Provide the [x, y] coordinate of the cell's center where the given text is located.  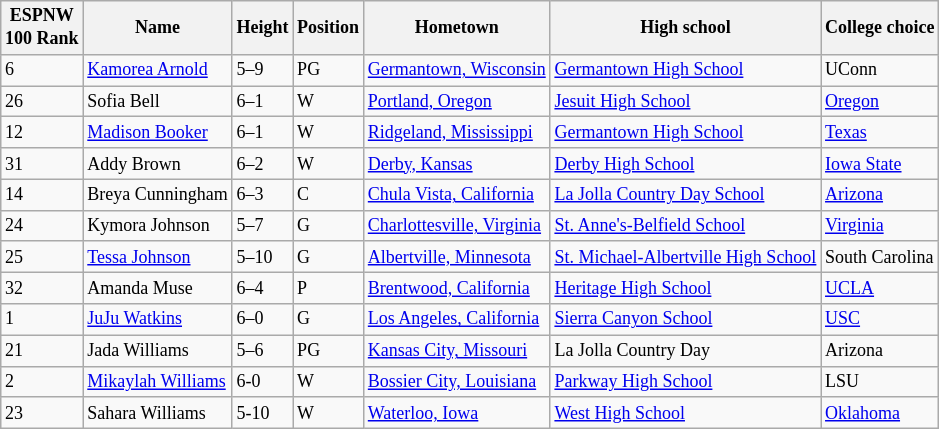
25 [42, 256]
Jada Williams [158, 350]
Charlottesville, Virginia [456, 226]
6-0 [262, 382]
Chula Vista, California [456, 194]
6–4 [262, 288]
Sahara Williams [158, 412]
Portland, Oregon [456, 102]
UConn [880, 70]
5–10 [262, 256]
St. Michael-Albertville High School [686, 256]
Oregon [880, 102]
5–9 [262, 70]
Kansas City, Missouri [456, 350]
12 [42, 132]
2 [42, 382]
Ridgeland, Mississippi [456, 132]
Mikaylah Williams [158, 382]
Derby High School [686, 164]
JuJu Watkins [158, 320]
1 [42, 320]
Amanda Muse [158, 288]
6–3 [262, 194]
31 [42, 164]
Sofia Bell [158, 102]
5-10 [262, 412]
West High School [686, 412]
Breya Cunningham [158, 194]
Albertville, Minnesota [456, 256]
C [328, 194]
ESPNW100 Rank [42, 28]
23 [42, 412]
Parkway High School [686, 382]
Iowa State [880, 164]
Derby, Kansas [456, 164]
LSU [880, 382]
Addy Brown [158, 164]
Madison Booker [158, 132]
UCLA [880, 288]
Kamorea Arnold [158, 70]
6–2 [262, 164]
Heritage High School [686, 288]
Tessa Johnson [158, 256]
Oklahoma [880, 412]
32 [42, 288]
6 [42, 70]
26 [42, 102]
21 [42, 350]
14 [42, 194]
5–6 [262, 350]
Sierra Canyon School [686, 320]
USC [880, 320]
La Jolla Country Day School [686, 194]
Hometown [456, 28]
Height [262, 28]
Position [328, 28]
High school [686, 28]
Los Angeles, California [456, 320]
Brentwood, California [456, 288]
Virginia [880, 226]
Bossier City, Louisiana [456, 382]
Texas [880, 132]
South Carolina [880, 256]
Name [158, 28]
Kymora Johnson [158, 226]
Germantown, Wisconsin [456, 70]
College choice [880, 28]
Waterloo, Iowa [456, 412]
Jesuit High School [686, 102]
6–0 [262, 320]
La Jolla Country Day [686, 350]
P [328, 288]
St. Anne's-Belfield School [686, 226]
5–7 [262, 226]
24 [42, 226]
